Return the [x, y] coordinate for the center point of the cell that contains the specified text.  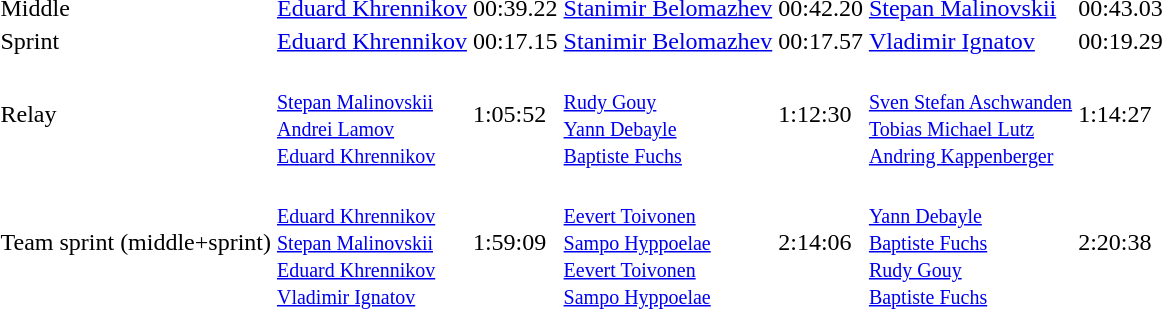
Stanimir Belomazhev [668, 41]
Sven Stefan AschwandenTobias Michael LutzAndring Kappenberger [970, 114]
00:17.15 [515, 41]
Rudy GouyYann DebayleBaptiste Fuchs [668, 114]
1:12:30 [821, 114]
Stepan MalinovskiiAndrei LamovEduard Khrennikov [372, 114]
Eduard Khrennikov [372, 41]
00:17.57 [821, 41]
1:05:52 [515, 114]
Vladimir Ignatov [970, 41]
